Scan for the cell matching the given text and deliver its [x, y] coordinate at center. 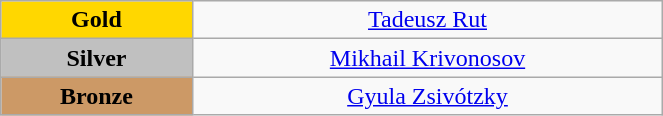
Gyula Zsivótzky [428, 96]
Silver [96, 58]
Gold [96, 20]
Tadeusz Rut [428, 20]
Mikhail Krivonosov [428, 58]
Bronze [96, 96]
